Extract the [x, y] coordinate from the center of the cell holding the provided text.  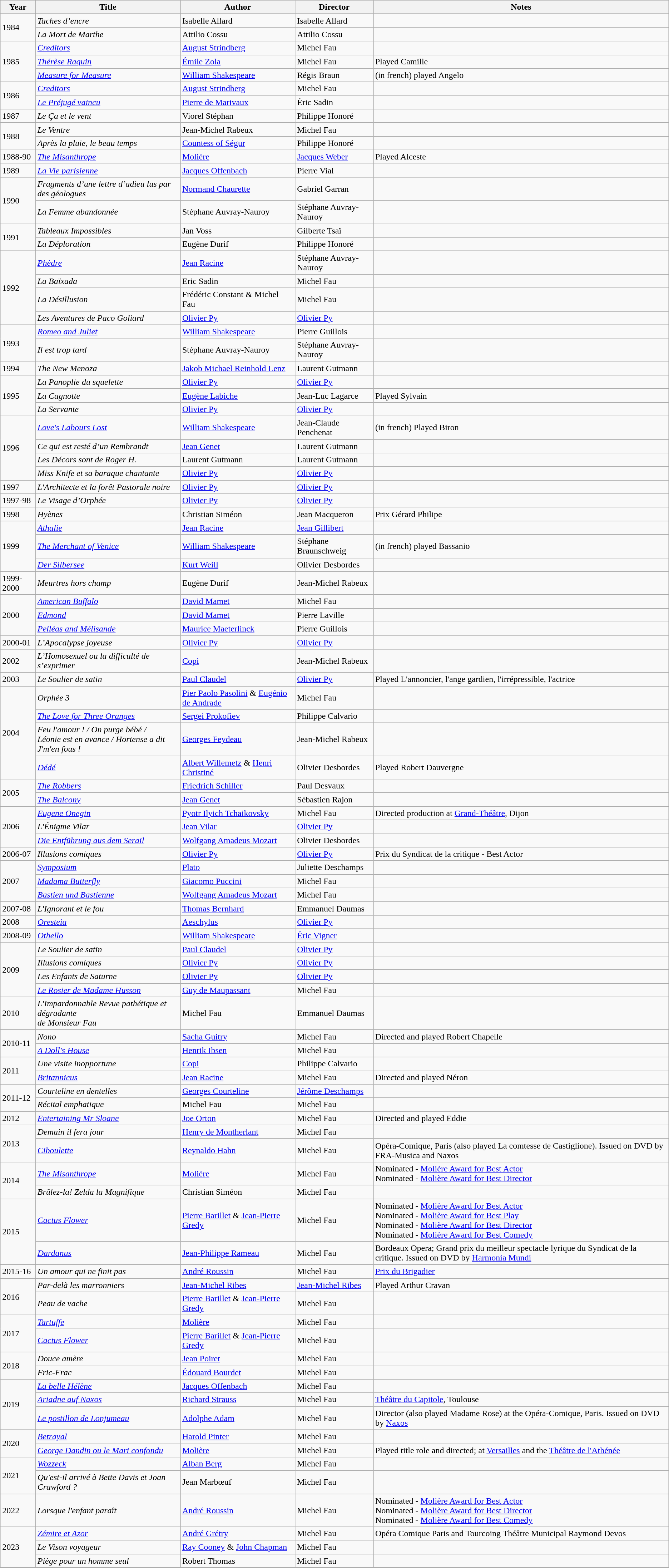
Measure for Measure [108, 75]
L'Énigme Vilar [108, 827]
Les Décors sont de Roger H. [108, 460]
L'Ignorant et le fou [108, 908]
Dédé [108, 767]
1993 [18, 343]
Le postillon de Lonjumeau [108, 1418]
Gabriel Garran [334, 189]
Nominated - Molière Award for Best ActorNominated - Molière Award for Best Director [521, 1174]
Juliette Deschamps [334, 867]
Les Aventures de Paco Goliard [108, 318]
La Servante [108, 409]
1989 [18, 171]
Éric Vigner [334, 935]
1994 [18, 368]
Entertaining Mr Sloane [108, 1118]
Played Arthur Cravan [521, 1285]
La Désillusion [108, 300]
The Merchant of Venice [108, 546]
Qu'est-il arrivé à Bette Davis et Joan Crawford ? [108, 1482]
Played Robert Dauvergne [521, 767]
The New Menoza [108, 368]
Die Entführung aus dem Serail [108, 840]
Romeo and Juliet [108, 331]
1988 [18, 136]
2016 [18, 1297]
Director [334, 7]
Jean Vilar [237, 827]
Reynaldo Hahn [237, 1150]
Title [108, 7]
2007 [18, 881]
2010 [18, 1013]
1991 [18, 237]
1996 [18, 448]
Pierre Vial [334, 171]
2007-08 [18, 908]
1998 [18, 514]
2011-12 [18, 1098]
Played Sylvain [521, 395]
Jean Marbœuf [237, 1482]
Fric-Frac [108, 1372]
Pierre Laville [334, 615]
Joe Orton [237, 1118]
(in french) played Angelo [521, 75]
Nominated - Molière Award for Best ActorNominated - Molière Award for Best DirectorNominated - Molière Award for Best Comedy [521, 1510]
Eugène Labiche [237, 395]
Jean-Claude Penchenat [334, 428]
Thomas Bernhard [237, 908]
Hyènes [108, 514]
André Grétry [237, 1534]
Paul Desvaux [334, 786]
2002 [18, 661]
The Balcony [108, 800]
1984 [18, 28]
La Vie parisienne [108, 171]
Frédéric Constant & Michel Fau [237, 300]
1985 [18, 62]
Peau de vache [108, 1304]
La Panoplie du squelette [108, 382]
Jean Gillibert [334, 528]
La Femme abandonnée [108, 212]
1986 [18, 95]
La Mort de Marthe [108, 34]
Betrayal [108, 1436]
Pyotr Ilyich Tchaikovsky [237, 813]
Madama Butterfly [108, 881]
Le Préjugé vaincu [108, 102]
Courteline en dentelles [108, 1091]
2015 [18, 1232]
Il est trop tard [108, 350]
1999 [18, 546]
L'Architecte et la forêt Pastorale noire [108, 487]
Jean Macqueron [334, 514]
Une visite inopportune [108, 1064]
Wozzeck [108, 1464]
Love's Labours Lost [108, 428]
Le Ventre [108, 129]
Harold Pinter [237, 1436]
Jacques Weber [334, 157]
Played Alceste [521, 157]
Régis Braun [334, 75]
Guy de Maupassant [237, 990]
Les Enfants de Saturne [108, 977]
2006-07 [18, 854]
A Doll's House [108, 1050]
Prix du Brigadier [521, 1272]
2022 [18, 1510]
Dardanus [108, 1253]
Éric Sadin [334, 102]
Douce amère [108, 1359]
Bordeaux Opera; Grand prix du meilleur spectacle lyrique du Syndicat de la critique. Issued on DVD by Harmonia Mundi [521, 1253]
Feu l'amour ! / On purge bébé /Léonie est en avance / Hortense a dit J'm'en fous ! [108, 739]
2008-09 [18, 935]
1987 [18, 116]
2018 [18, 1366]
Countess of Ségur [237, 143]
La Déploration [108, 244]
2010-11 [18, 1043]
The Love for Three Oranges [108, 716]
Eugene Onegin [108, 813]
1988-90 [18, 157]
Sergei Prokofiev [237, 716]
Edmond [108, 615]
Bastien und Bastienne [108, 895]
Tableaux Impossibles [108, 231]
Jean-Luc Lagarce [334, 395]
2014 [18, 1180]
Fragments d’une lettre d’adieu lus par des géologues [108, 189]
Year [18, 7]
2003 [18, 679]
Pierre de Marivaux [237, 102]
Par-delà les marronniers [108, 1285]
Théâtre du Capitole, Toulouse [521, 1400]
Normand Chaurette [237, 189]
Directed and played Eddie [521, 1118]
1999-2000 [18, 583]
1997-98 [18, 501]
2004 [18, 732]
Le Vison voyageur [108, 1547]
Un amour qui ne finit pas [108, 1272]
Alban Berg [237, 1464]
Demain il fera jour [108, 1132]
Taches d’encre [108, 21]
Henry de Montherlant [237, 1132]
Zémire et Azor [108, 1534]
Édouard Bourdet [237, 1372]
Jean-Philippe Rameau [237, 1253]
Oresteia [108, 922]
Après la pluie, le beau temps [108, 143]
Opéra Comique Paris and Tourcoing Théâtre Municipal Raymond Devos [521, 1534]
Der Silbersee [108, 565]
Britannicus [108, 1077]
Ciboulette [108, 1150]
1990 [18, 201]
Directed production at Grand-Théâtre, Dijon [521, 813]
Récital emphatique [108, 1105]
Jérôme Deschamps [334, 1091]
Le Ça et le vent [108, 116]
Nono [108, 1037]
Othello [108, 935]
2000-01 [18, 642]
Pier Paolo Pasolini & Eugénio de Andrade [237, 697]
La belle Hélène [108, 1386]
Author [237, 7]
Phèdre [108, 262]
Friedrich Schiller [237, 786]
Ce qui est resté d’un Rembrandt [108, 446]
Played Camille [521, 62]
Meurtres hors champ [108, 583]
Jakob Michael Reinhold Lenz [237, 368]
Played L'annoncier, l'ange gardien, l'irrépressible, l'actrice [521, 679]
2020 [18, 1443]
Athalie [108, 528]
Robert Thomas [237, 1561]
Ariadne auf Naxos [108, 1400]
2021 [18, 1475]
Director (also played Madame Rose) at the Opéra-Comique, Paris. Issued on DVD by Naxos [521, 1418]
2012 [18, 1118]
Gilberte Tsaï [334, 231]
Jan Voss [237, 231]
2000 [18, 615]
Maurice Maeterlinck [237, 629]
Tartuffe [108, 1322]
2017 [18, 1334]
Émile Zola [237, 62]
(in french) Played Biron [521, 428]
Georges Feydeau [237, 739]
Played title role and directed; at Versailles and the Théâtre de l'Athénée [521, 1450]
Opéra-Comique, Paris (also played La comtesse de Castiglione). Issued on DVD by FRA-Musica and Naxos [521, 1150]
2015-16 [18, 1272]
Symposium [108, 867]
Giacomo Puccini [237, 881]
American Buffalo [108, 601]
Plato [237, 867]
Brûlez-la! Zelda la Magnifique [108, 1192]
Directed and played Néron [521, 1077]
Eric Sadin [237, 281]
Ray Cooney & John Chapman [237, 1547]
1992 [18, 288]
Stéphane Braunschweig [334, 546]
Henrik Ibsen [237, 1050]
2009 [18, 970]
Le Rosier de Madame Husson [108, 990]
Viorel Stéphan [237, 116]
L’Homosexuel ou la difficulté de s’exprimer [108, 661]
Albert Willemetz & Henri Christiné [237, 767]
Le Visage d’Orphée [108, 501]
George Dandin ou le Mari confondu [108, 1450]
1995 [18, 395]
Lorsque l'enfant paraît [108, 1510]
Thérèse Raquin [108, 62]
Piège pour un homme seul [108, 1561]
Adolphe Adam [237, 1418]
Aeschylus [237, 922]
2023 [18, 1547]
Miss Knife et sa baraque chantante [108, 473]
2013 [18, 1144]
Notes [521, 7]
L’Apocalypse joyeuse [108, 642]
Prix du Syndicat de la critique - Best Actor [521, 854]
Sacha Guitry [237, 1037]
Directed and played Robert Chapelle [521, 1037]
2019 [18, 1405]
(in french) played Bassanio [521, 546]
Sébastien Rajon [334, 800]
Jean Poiret [237, 1359]
The Robbers [108, 786]
Kurt Weill [237, 565]
Prix Gérard Philipe [521, 514]
Georges Courteline [237, 1091]
2011 [18, 1071]
2006 [18, 827]
Richard Strauss [237, 1400]
La Cagnotte [108, 395]
1997 [18, 487]
L'Impardonnable Revue pathétique et dégradante de Monsieur Fau [108, 1013]
Orphée 3 [108, 697]
La Baïxada [108, 281]
2005 [18, 793]
2008 [18, 922]
Pelléas and Mélisande [108, 629]
